Scan for the cell matching the given text and deliver its [x, y] coordinate at center. 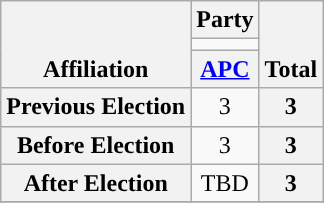
Party [225, 20]
Total [291, 44]
Previous Election [96, 107]
After Election [96, 183]
Before Election [96, 145]
TBD [225, 183]
APC [225, 69]
Affiliation [96, 44]
